Capture the cell that displays the provided text and extract its [X, Y] central coordinate. 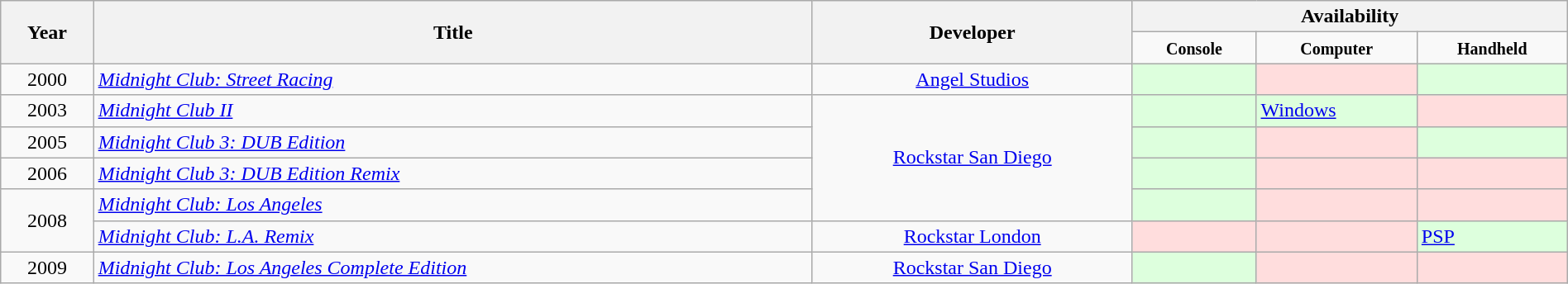
Midnight Club: Los Angeles [453, 205]
Midnight Club: Street Racing [453, 79]
2006 [47, 173]
Angel Studios [973, 79]
Midnight Club: L.A. Remix [453, 236]
Midnight Club: Los Angeles Complete Edition [453, 267]
Handheld [1492, 48]
Year [47, 32]
2005 [47, 142]
Developer [973, 32]
Computer [1336, 48]
2009 [47, 267]
Rockstar London [973, 236]
2000 [47, 79]
Title [453, 32]
Midnight Club 3: DUB Edition Remix [453, 173]
Console [1194, 48]
Availability [1350, 17]
PSP [1492, 236]
Midnight Club II [453, 111]
Midnight Club 3: DUB Edition [453, 142]
Windows [1336, 111]
2003 [47, 111]
2008 [47, 220]
